For the text-containing cell, return its midpoint in (X, Y) coordinate format. 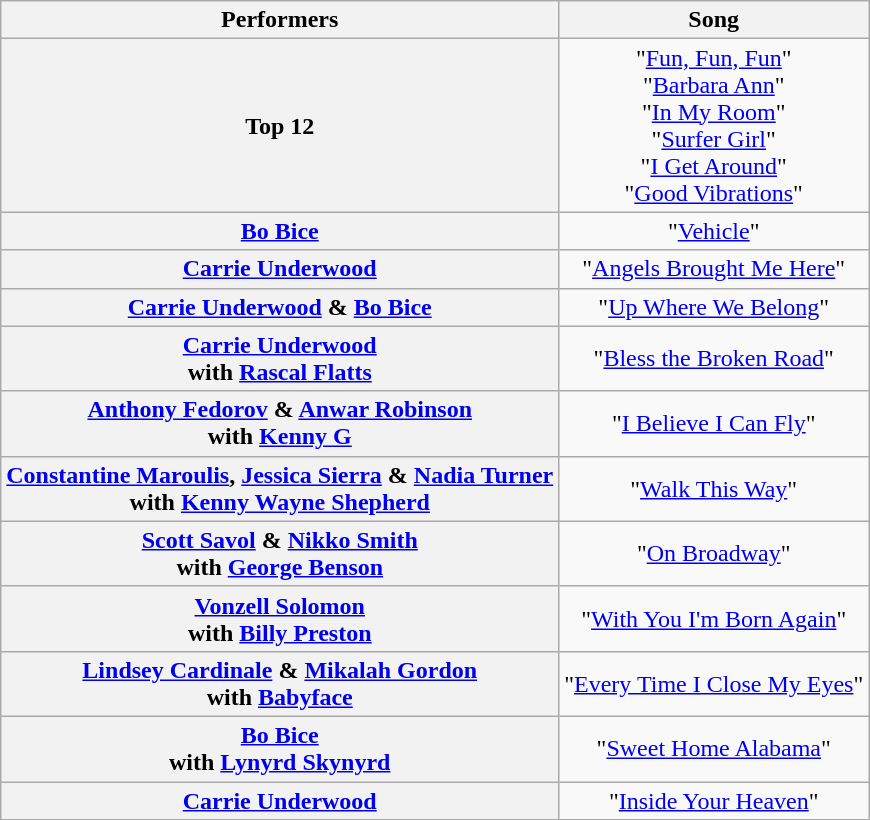
Lindsey Cardinale & Mikalah Gordonwith Babyface (280, 684)
"With You I'm Born Again" (714, 618)
"Fun, Fun, Fun""Barbara Ann""In My Room""Surfer Girl""I Get Around""Good Vibrations" (714, 126)
"Sweet Home Alabama" (714, 748)
Scott Savol & Nikko Smithwith George Benson (280, 554)
"Angels Brought Me Here" (714, 269)
"Bless the Broken Road" (714, 358)
Anthony Fedorov & Anwar Robinsonwith Kenny G (280, 424)
Performers (280, 20)
Carrie Underwoodwith Rascal Flatts (280, 358)
Bo Bicewith Lynyrd Skynyrd (280, 748)
"Inside Your Heaven" (714, 801)
Vonzell Solomonwith Billy Preston (280, 618)
"I Believe I Can Fly" (714, 424)
Carrie Underwood & Bo Bice (280, 307)
Constantine Maroulis, Jessica Sierra & Nadia Turnerwith Kenny Wayne Shepherd (280, 488)
"Walk This Way" (714, 488)
Song (714, 20)
"On Broadway" (714, 554)
Bo Bice (280, 231)
"Up Where We Belong" (714, 307)
Top 12 (280, 126)
"Vehicle" (714, 231)
"Every Time I Close My Eyes" (714, 684)
